Find where the given text appears and provide that cell's center as (X, Y) coordinate. 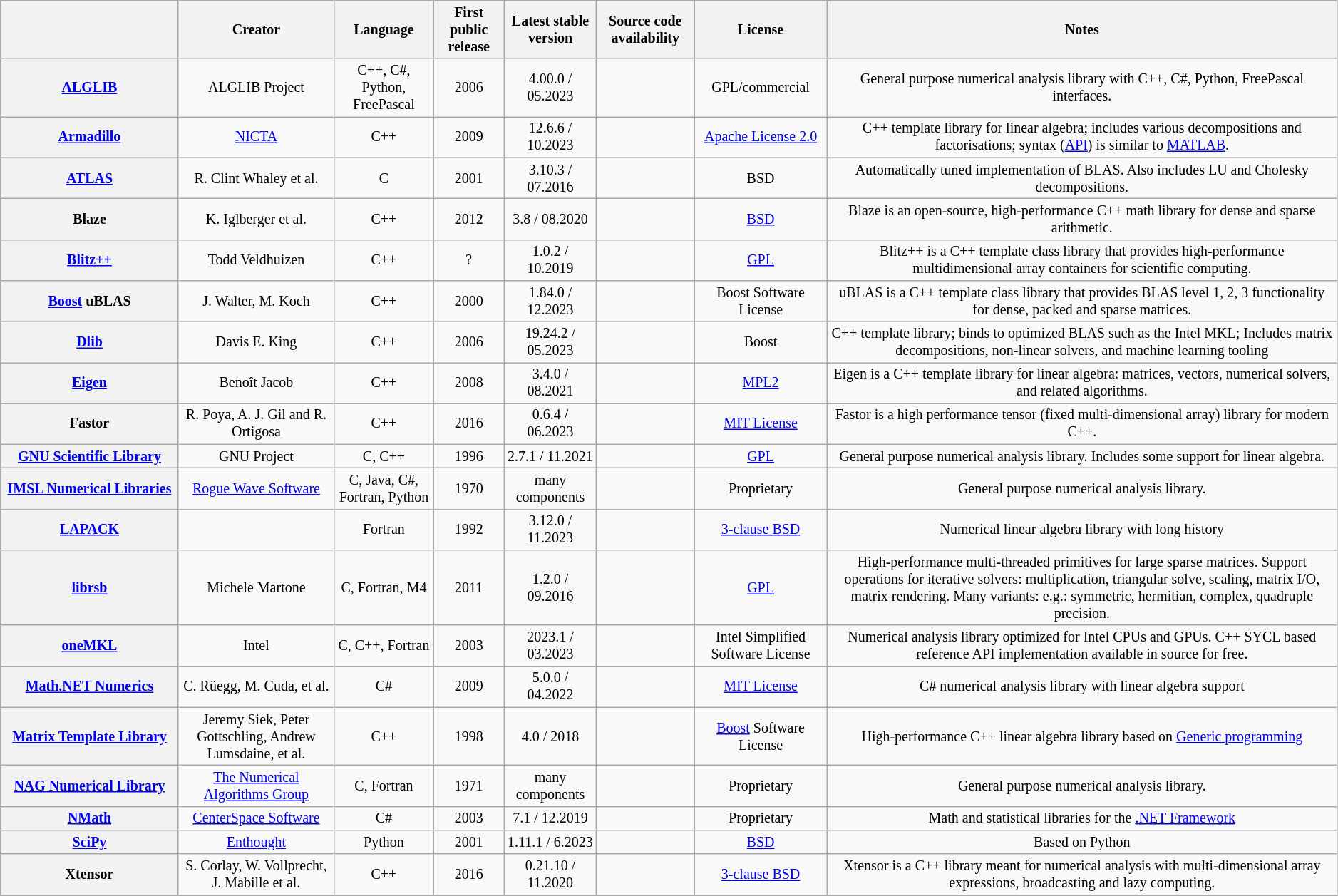
0.6.4 / 06.2023 (550, 423)
Matrix Template Library (90, 737)
1.84.0 / 12.2023 (550, 301)
NICTA (256, 137)
NMath (90, 818)
3.4.0 / 08.2021 (550, 383)
Enthought (256, 843)
Source code availability (646, 30)
Math.NET Numerics (90, 687)
? (469, 259)
IMSL Numerical Libraries (90, 489)
Blitz++ is a C++ template class library that provides high-performance multidimensional array containers for scientific computing. (1082, 259)
Michele Martone (256, 587)
Fortran (384, 530)
ATLAS (90, 178)
Xtensor (90, 874)
Intel (256, 646)
1996 (469, 456)
4.0 / 2018 (550, 737)
Fastor (90, 423)
Automatically tuned implementation of BLAS. Also includes LU and Cholesky decompositions. (1082, 178)
Numerical analysis library optimized for Intel CPUs and GPUs. C++ SYCL based reference API implementation available in source for free. (1082, 646)
R. Poya, A. J. Gil and R. Ortigosa (256, 423)
C# numerical analysis library with linear algebra support (1082, 687)
3.10.3 / 07.2016 (550, 178)
7.1 / 12.2019 (550, 818)
Boost (761, 342)
5.0.0 / 04.2022 (550, 687)
C++ template library; binds to optimized BLAS such as the Intel MKL; Includes matrix decompositions, non-linear solvers, and machine learning tooling (1082, 342)
1992 (469, 530)
Notes (1082, 30)
Eigen is a C++ template library for linear algebra: matrices, vectors, numerical solvers, and related algorithms. (1082, 383)
Based on Python (1082, 843)
Blaze is an open-source, high-performance C++ math library for dense and sparse arithmetic. (1082, 220)
Todd Veldhuizen (256, 259)
C, Java, C#, Fortran, Python (384, 489)
Rogue Wave Software (256, 489)
C++, C#, Python, FreePascal (384, 88)
C. Rüegg, M. Cuda, et al. (256, 687)
Xtensor is a C++ library meant for numerical analysis with multi-dimensional array expressions, broadcasting and lazy computing. (1082, 874)
1.11.1 / 6.2023 (550, 843)
uBLAS is a C++ template class library that provides BLAS level 1, 2, 3 functionality for dense, packed and sparse matrices. (1082, 301)
3.12.0 / 11.2023 (550, 530)
Boost uBLAS (90, 301)
Python (384, 843)
First public release (469, 30)
2000 (469, 301)
The Numerical Algorithms Group (256, 786)
Numerical linear algebra library with long history (1082, 530)
Fastor is a high performance tensor (fixed multi-dimensional array) library for modern C++. (1082, 423)
Language (384, 30)
Dlib (90, 342)
Latest stable version (550, 30)
Armadillo (90, 137)
License (761, 30)
Blitz++ (90, 259)
1971 (469, 786)
Blaze (90, 220)
CenterSpace Software (256, 818)
1.0.2 / 10.2019 (550, 259)
Apache License 2.0 (761, 137)
C, Fortran (384, 786)
C, C++ (384, 456)
0.21.10 / 11.2020 (550, 874)
Creator (256, 30)
R. Clint Whaley et al. (256, 178)
Intel Simplified Software License (761, 646)
MPL2 (761, 383)
19.24.2 / 05.2023 (550, 342)
S. Corlay, W. Vollprecht, J. Mabille et al. (256, 874)
4.00.0 / 05.2023 (550, 88)
SciPy (90, 843)
2008 (469, 383)
2.7.1 / 11.2021 (550, 456)
Math and statistical libraries for the .NET Framework (1082, 818)
General purpose numerical analysis library. Includes some support for linear algebra. (1082, 456)
1998 (469, 737)
12.6.6 / 10.2023 (550, 137)
GPL/commercial (761, 88)
C++ template library for linear algebra; includes various decompositions and factorisations; syntax (API) is similar to MATLAB. (1082, 137)
ALGLIB (90, 88)
1.2.0 / 09.2016 (550, 587)
C (384, 178)
Davis E. King (256, 342)
General purpose numerical analysis library with C++, C#, Python, FreePascal interfaces. (1082, 88)
C, Fortran, M4 (384, 587)
2011 (469, 587)
ALGLIB Project (256, 88)
librsb (90, 587)
GNU Project (256, 456)
J. Walter, M. Koch (256, 301)
High-performance C++ linear algebra library based on Generic programming (1082, 737)
Eigen (90, 383)
Benoît Jacob (256, 383)
1970 (469, 489)
C, C++, Fortran (384, 646)
NAG Numerical Library (90, 786)
3.8 / 08.2020 (550, 220)
2012 (469, 220)
GNU Scientific Library (90, 456)
2023.1 / 03.2023 (550, 646)
LAPACK (90, 530)
Jeremy Siek, Peter Gottschling, Andrew Lumsdaine, et al. (256, 737)
oneMKL (90, 646)
K. Iglberger et al. (256, 220)
